Output the (X, Y) coordinate of the center of the cell containing the given text.  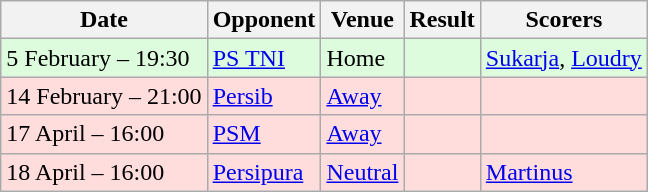
Persipura (264, 172)
Opponent (264, 20)
Martinus (564, 172)
Home (362, 58)
Neutral (362, 172)
Persib (264, 96)
PS TNI (264, 58)
Sukarja, Loudry (564, 58)
17 April – 16:00 (104, 134)
Result (442, 20)
Scorers (564, 20)
Venue (362, 20)
Date (104, 20)
5 February – 19:30 (104, 58)
14 February – 21:00 (104, 96)
18 April – 16:00 (104, 172)
PSM (264, 134)
